Output the (x, y) coordinate of the center of the cell containing the given text.  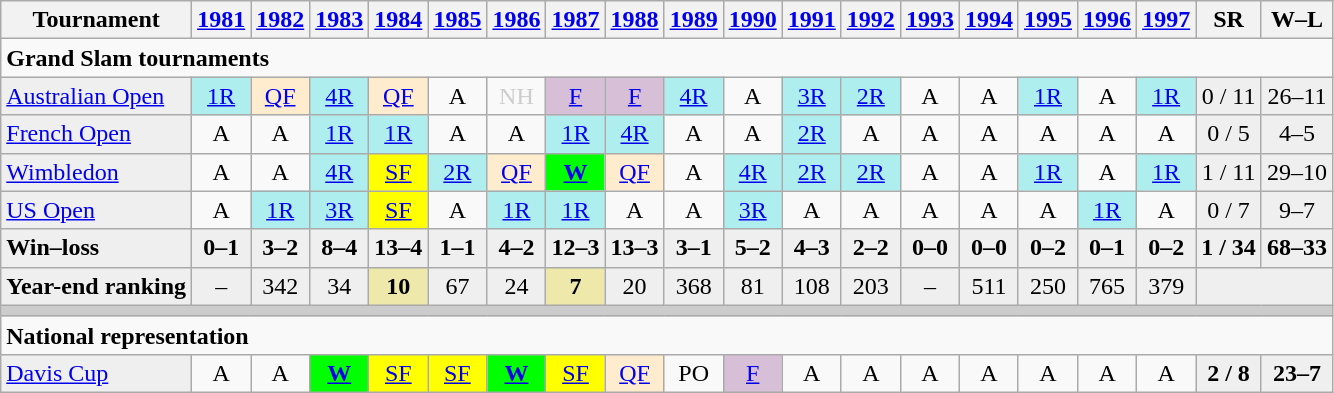
203 (870, 286)
81 (752, 286)
7 (576, 286)
10 (398, 286)
342 (280, 286)
12–3 (576, 248)
US Open (96, 210)
SR (1229, 20)
13–4 (398, 248)
1991 (812, 20)
1983 (340, 20)
1994 (988, 20)
1995 (1048, 20)
4–3 (812, 248)
French Open (96, 134)
Davis Cup (96, 373)
1981 (222, 20)
0 / 5 (1229, 134)
2–2 (870, 248)
67 (458, 286)
1 / 34 (1229, 248)
Year-end ranking (96, 286)
2 / 8 (1229, 373)
5–2 (752, 248)
National representation (667, 335)
368 (694, 286)
765 (1108, 286)
4–2 (516, 248)
68–33 (1296, 248)
Tournament (96, 20)
13–3 (634, 248)
23–7 (1296, 373)
0 / 11 (1229, 96)
29–10 (1296, 172)
20 (634, 286)
9–7 (1296, 210)
511 (988, 286)
1986 (516, 20)
1984 (398, 20)
1996 (1108, 20)
Wimbledon (96, 172)
108 (812, 286)
8–4 (340, 248)
NH (516, 96)
250 (1048, 286)
26–11 (1296, 96)
1989 (694, 20)
1997 (1166, 20)
W–L (1296, 20)
379 (1166, 286)
Win–loss (96, 248)
1992 (870, 20)
3–1 (694, 248)
0 / 7 (1229, 210)
1985 (458, 20)
Australian Open (96, 96)
4–5 (1296, 134)
1993 (930, 20)
1982 (280, 20)
1–1 (458, 248)
1987 (576, 20)
1988 (634, 20)
PO (694, 373)
34 (340, 286)
Grand Slam tournaments (667, 58)
1990 (752, 20)
24 (516, 286)
1 / 11 (1229, 172)
3–2 (280, 248)
